Extract the (X, Y) coordinate from the center of the cell holding the provided text.  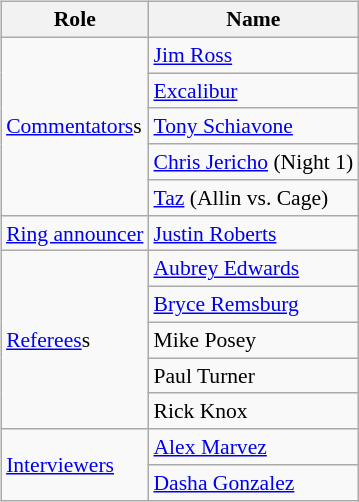
Aubrey Edwards (253, 269)
Interviewers (74, 464)
Alex Marvez (253, 447)
Mike Posey (253, 340)
Excalibur (253, 91)
Taz (Allin vs. Cage) (253, 198)
Role (74, 20)
Ring announcer (74, 233)
Bryce Remsburg (253, 305)
Jim Ross (253, 55)
Refereess (74, 340)
Dasha Gonzalez (253, 483)
Commentatorss (74, 126)
Rick Knox (253, 411)
Chris Jericho (Night 1) (253, 162)
Justin Roberts (253, 233)
Name (253, 20)
Tony Schiavone (253, 126)
Paul Turner (253, 376)
